Search for the cell housing the specified text and yield its (x, y) center coordinate. 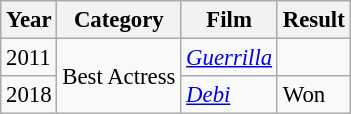
Film (230, 20)
Guerrilla (230, 58)
Won (314, 95)
Best Actress (119, 76)
2011 (29, 58)
Result (314, 20)
Year (29, 20)
2018 (29, 95)
Debi (230, 95)
Category (119, 20)
